Identify which cell holds the provided text, then report its (X, Y) central coordinate. 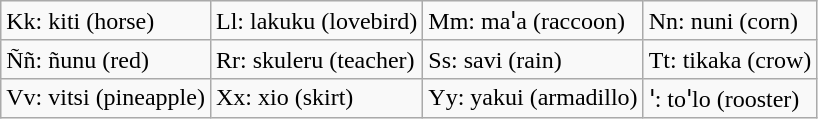
Xx: xio (skirt) (316, 98)
Tt: tikaka (crow) (730, 59)
Ss: savi (rain) (533, 59)
Mm: maꞌa (raccoon) (533, 21)
Ññ: ñunu (red) (106, 59)
Ll: lakuku (lovebird) (316, 21)
Yy: yakui (armadillo) (533, 98)
ꞌ: toꞌlo (rooster) (730, 98)
Vv: vitsi (pineapple) (106, 98)
Nn: nuni (corn) (730, 21)
Rr: skuleru (teacher) (316, 59)
Kk: kiti (horse) (106, 21)
